Detect which cell encompasses the target text, then output its [X, Y] center coordinate. 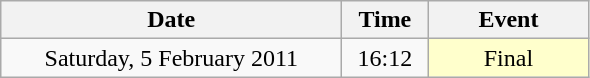
Time [385, 20]
Event [508, 20]
Date [172, 20]
Saturday, 5 February 2011 [172, 58]
Final [508, 58]
16:12 [385, 58]
